Search for the cell housing the specified text and yield its (x, y) center coordinate. 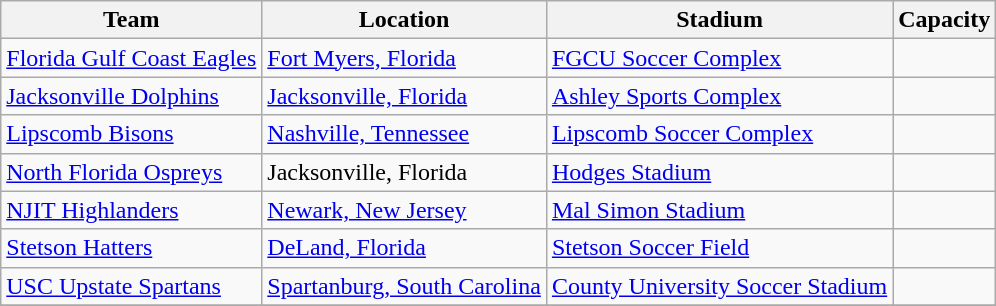
NJIT Highlanders (132, 210)
Fort Myers, Florida (404, 58)
Newark, New Jersey (404, 210)
Location (404, 20)
Jacksonville Dolphins (132, 96)
Capacity (944, 20)
Lipscomb Soccer Complex (719, 134)
Lipscomb Bisons (132, 134)
Team (132, 20)
Ashley Sports Complex (719, 96)
County University Soccer Stadium (719, 286)
Spartanburg, South Carolina (404, 286)
FGCU Soccer Complex (719, 58)
Mal Simon Stadium (719, 210)
Hodges Stadium (719, 172)
DeLand, Florida (404, 248)
Stadium (719, 20)
Florida Gulf Coast Eagles (132, 58)
North Florida Ospreys (132, 172)
Stetson Soccer Field (719, 248)
Nashville, Tennessee (404, 134)
Stetson Hatters (132, 248)
USC Upstate Spartans (132, 286)
